From the cell containing the given text, extract its center point as (X, Y) coordinate. 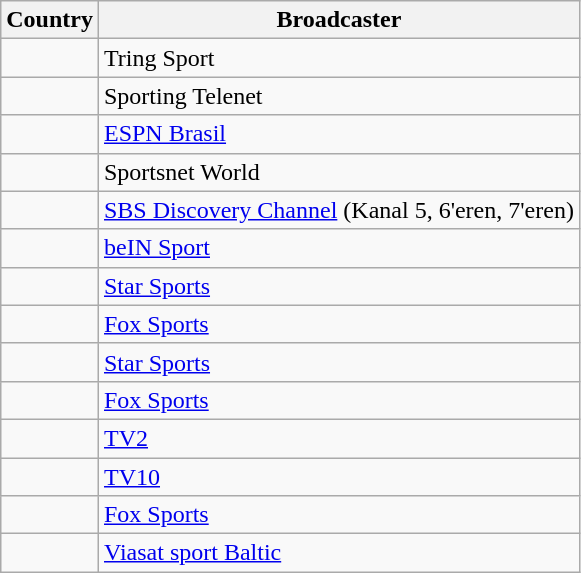
Viasat sport Baltic (338, 553)
Broadcaster (338, 20)
SBS Discovery Channel (Kanal 5, 6'eren, 7'eren) (338, 210)
Tring Sport (338, 58)
TV2 (338, 438)
TV10 (338, 477)
ESPN Brasil (338, 134)
beIN Sport (338, 248)
Country (50, 20)
Sportsnet World (338, 172)
Sporting Telenet (338, 96)
